Search for the cell housing the specified text and yield its [x, y] center coordinate. 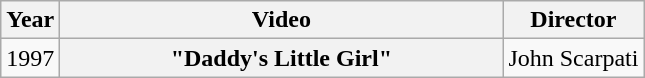
"Daddy's Little Girl" [282, 58]
Video [282, 20]
Director [574, 20]
Year [30, 20]
1997 [30, 58]
John Scarpati [574, 58]
